For the text-containing cell, return its midpoint in [x, y] coordinate format. 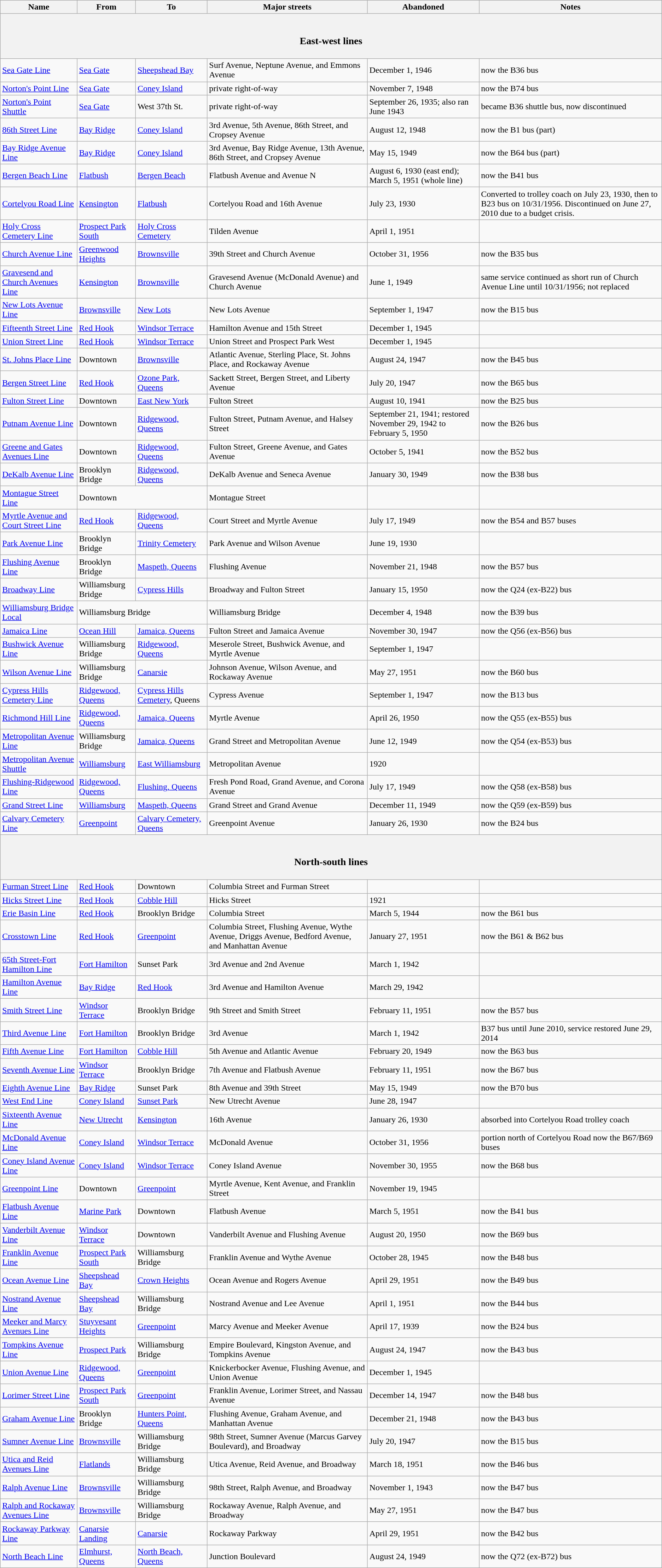
Converted to trolley coach on July 23, 1930, then to B23 bus on 10/31/1956. Discontinued on June 27, 2010 due to a budget crisis. [570, 203]
Gravesend and Church Avenues Line [39, 282]
December 4, 1948 [423, 613]
Columbia Street and Furman Street [287, 886]
East New York [172, 401]
Ralph Avenue Line [39, 1487]
Marine Park [106, 1211]
Montague Street Line [39, 498]
Flatlands [106, 1464]
Surf Avenue, Neptune Avenue, and Emmons Avenue [287, 70]
Metropolitan Avenue Line [39, 741]
Bergen Street Line [39, 382]
same service continued as short run of Church Avenue Line until 10/31/1956; not replaced [570, 282]
Sea Gate Line [39, 70]
now the B52 bus [570, 452]
now the Q24 (ex-B22) bus [570, 589]
Sumner Avenue Line [39, 1441]
January 15, 1950 [423, 589]
West End Line [39, 1101]
B37 bus until June 2010, service restored June 29, 2014 [570, 1033]
Grand Street and Grand Avenue [287, 805]
New Lots [172, 310]
Myrtle Avenue and Court Street Line [39, 520]
now the Q55 (ex-B55) bus [570, 718]
Calvary Cemetery, Queens [172, 823]
absorbed into Cortelyou Road trolley coach [570, 1120]
Cypress Avenue [287, 695]
August 6, 1930 (east end); March 5, 1951 (whole line) [423, 175]
Cypress Hills Cemetery Line [39, 695]
Metropolitan Avenue Shuttle [39, 764]
Utica Avenue, Reid Avenue, and Broadway [287, 1464]
Marcy Avenue and Meeker Avenue [287, 1327]
Church Avenue Line [39, 254]
September 21, 1941; restored November 29, 1942 to February 5, 1950 [423, 424]
8th Avenue and 39th Street [287, 1088]
98th Street, Ralph Avenue, and Broadway [287, 1487]
Ocean Hill [106, 631]
DeKalb Avenue and Seneca Avenue [287, 474]
7th Avenue and Flatbush Avenue [287, 1069]
Sackett Street, Bergen Street, and Liberty Avenue [287, 382]
now the B45 bus [570, 360]
now the B74 bus [570, 88]
April 17, 1939 [423, 1327]
Cortelyou Road and 16th Avenue [287, 203]
39th Street and Church Avenue [287, 254]
December 14, 1947 [423, 1395]
New Utrecht Avenue [287, 1101]
portion north of Cortelyou Road now the B67/B69 buses [570, 1142]
Flushing, Queens [172, 787]
Flatbush Avenue Line [39, 1211]
November 7, 1948 [423, 88]
Park Avenue Line [39, 544]
Erie Basin Line [39, 914]
Ralph and Rockaway Avenues Line [39, 1510]
Williamsburg Bridge Local [39, 613]
From [106, 7]
East Williamsburg [172, 764]
Fulton Street, Putnam Avenue, and Halsey Street [287, 424]
now the Q59 (ex-B59) bus [570, 805]
Coney Island Avenue Line [39, 1165]
West 37th St. [172, 107]
3rd Avenue and 2nd Avenue [287, 964]
Coney Island Avenue [287, 1165]
Flushing Avenue [287, 566]
Franklin Avenue, Lorimer Street, and Nassau Avenue [287, 1395]
Tompkins Avenue Line [39, 1349]
3rd Avenue [287, 1033]
Hamilton Avenue and 15th Street [287, 328]
June 28, 1947 [423, 1101]
Franklin Avenue and Wythe Avenue [287, 1257]
Elmhurst, Queens [106, 1556]
became B36 shuttle bus, now discontinued [570, 107]
Major streets [287, 7]
June 1, 1949 [423, 282]
now the B42 bus [570, 1533]
McDonald Avenue Line [39, 1142]
Atlantic Avenue, Sterling Place, St. Johns Place, and Rockaway Avenue [287, 360]
1921 [423, 900]
Fulton Street, Greene Avenue, and Gates Avenue [287, 452]
Flatbush Avenue and Avenue N [287, 175]
now the B70 bus [570, 1088]
Cortelyou Road Line [39, 203]
December 11, 1949 [423, 805]
Hunters Point, Queens [172, 1419]
Jamaica Line [39, 631]
Canarsie Landing [106, 1533]
Montague Street [287, 498]
Flatbush Avenue [287, 1211]
now the B36 bus [570, 70]
DeKalb Avenue Line [39, 474]
3rd Avenue and Hamilton Avenue [287, 987]
Third Avenue Line [39, 1033]
now the B46 bus [570, 1464]
now the B61 bus [570, 914]
Wilson Avenue Line [39, 672]
November 21, 1948 [423, 566]
October 28, 1945 [423, 1257]
Greenwood Heights [106, 254]
Columbia Street, Flushing Avenue, Wythe Avenue, Driggs Avenue, Bedford Avenue, and Manhattan Avenue [287, 936]
East-west lines [331, 36]
Holy Cross Cemetery [172, 231]
Fresh Pond Road, Grand Avenue, and Corona Avenue [287, 787]
Nostrand Avenue Line [39, 1303]
now the B54 and B57 buses [570, 520]
March 18, 1951 [423, 1464]
Cypress Hills [172, 589]
Flushing Avenue, Graham Avenue, and Manhattan Avenue [287, 1419]
November 30, 1947 [423, 631]
now the B13 bus [570, 695]
Fulton Street Line [39, 401]
now the B69 bus [570, 1234]
now the Q54 (ex-B53) bus [570, 741]
Trinity Cemetery [172, 544]
now the B63 bus [570, 1051]
now the B64 bus (part) [570, 153]
Hamilton Avenue Line [39, 987]
Holy Cross Cemetery Line [39, 231]
Junction Boulevard [287, 1556]
July 23, 1930 [423, 203]
Utica and Reid Avenues Line [39, 1464]
Rockaway Parkway [287, 1533]
Furman Street Line [39, 886]
Meserole Street, Bushwick Avenue, and Myrtle Avenue [287, 649]
January 30, 1949 [423, 474]
98th Street, Sumner Avenue (Marcus Garvey Boulevard), and Broadway [287, 1441]
now the B44 bus [570, 1303]
October 5, 1941 [423, 452]
Bergen Beach [172, 175]
Grand Street and Metropolitan Avenue [287, 741]
now the B65 bus [570, 382]
Court Street and Myrtle Avenue [287, 520]
Johnson Avenue, Wilson Avenue, and Rockaway Avenue [287, 672]
Sixteenth Avenue Line [39, 1120]
Columbia Street [287, 914]
August 12, 1948 [423, 129]
Bay Ridge Avenue Line [39, 153]
June 12, 1949 [423, 741]
Knickerbocker Avenue, Flushing Avenue, and Union Avenue [287, 1373]
June 19, 1930 [423, 544]
16th Avenue [287, 1120]
New Lots Avenue [287, 310]
December 1, 1946 [423, 70]
To [172, 7]
now the B60 bus [570, 672]
Bergen Beach Line [39, 175]
August 24, 1949 [423, 1556]
March 5, 1944 [423, 914]
now the B38 bus [570, 474]
Fulton Street [287, 401]
November 19, 1945 [423, 1188]
Richmond Hill Line [39, 718]
Greene and Gates Avenues Line [39, 452]
December 21, 1948 [423, 1419]
Union Street and Prospect Park West [287, 341]
North Beach Line [39, 1556]
Putnam Avenue Line [39, 424]
New Utrecht [106, 1120]
65th Street-Fort Hamilton Line [39, 964]
now the Q56 (ex-B56) bus [570, 631]
McDonald Avenue [287, 1142]
Fifth Avenue Line [39, 1051]
Bushwick Avenue Line [39, 649]
August 10, 1941 [423, 401]
August 20, 1950 [423, 1234]
Vanderbilt Avenue Line [39, 1234]
Union Avenue Line [39, 1373]
Myrtle Avenue [287, 718]
Graham Avenue Line [39, 1419]
1920 [423, 764]
Gravesend Avenue (McDonald Avenue) and Church Avenue [287, 282]
now the B26 bus [570, 424]
November 30, 1955 [423, 1165]
now the B39 bus [570, 613]
September 26, 1935; also ran June 1943 [423, 107]
Eighth Avenue Line [39, 1088]
3rd Avenue, 5th Avenue, 86th Street, and Cropsey Avenue [287, 129]
Hicks Street [287, 900]
North Beach, Queens [172, 1556]
January 27, 1951 [423, 936]
Crown Heights [172, 1281]
New Lots Avenue Line [39, 310]
Metropolitan Avenue [287, 764]
Broadway Line [39, 589]
Lorimer Street Line [39, 1395]
Myrtle Avenue, Kent Avenue, and Franklin Street [287, 1188]
Calvary Cemetery Line [39, 823]
Tilden Avenue [287, 231]
Norton's Point Shuttle [39, 107]
Ocean Avenue and Rogers Avenue [287, 1281]
86th Street Line [39, 129]
3rd Avenue, Bay Ridge Avenue, 13th Avenue, 86th Street, and Cropsey Avenue [287, 153]
now the B49 bus [570, 1281]
Name [39, 7]
now the Q72 (ex-B72) bus [570, 1556]
now the Q58 (ex-B58) bus [570, 787]
Rockaway Avenue, Ralph Avenue, and Broadway [287, 1510]
Seventh Avenue Line [39, 1069]
now the B35 bus [570, 254]
Prospect Park [106, 1349]
Ocean Avenue Line [39, 1281]
Vanderbilt Avenue and Flushing Avenue [287, 1234]
Cypress Hills Cemetery, Queens [172, 695]
Stuyvesant Heights [106, 1327]
Nostrand Avenue and Lee Avenue [287, 1303]
Notes [570, 7]
Greenpoint Line [39, 1188]
now the B1 bus (part) [570, 129]
Broadway and Fulton Street [287, 589]
St. Johns Place Line [39, 360]
Hicks Street Line [39, 900]
Abandoned [423, 7]
Flushing Avenue Line [39, 566]
Franklin Avenue Line [39, 1257]
North-south lines [331, 857]
April 26, 1950 [423, 718]
now the B67 bus [570, 1069]
March 5, 1951 [423, 1211]
Greenpoint Avenue [287, 823]
Meeker and Marcy Avenues Line [39, 1327]
Smith Street Line [39, 1010]
February 20, 1949 [423, 1051]
Fulton Street and Jamaica Avenue [287, 631]
Empire Boulevard, Kingston Avenue, and Tompkins Avenue [287, 1349]
Grand Street Line [39, 805]
Crosstown Line [39, 936]
Flushing-Ridgewood Line [39, 787]
Park Avenue and Wilson Avenue [287, 544]
5th Avenue and Atlantic Avenue [287, 1051]
now the B68 bus [570, 1165]
Union Street Line [39, 341]
9th Street and Smith Street [287, 1010]
Norton's Point Line [39, 88]
Ozone Park, Queens [172, 382]
Rockaway Parkway Line [39, 1533]
November 1, 1943 [423, 1487]
March 29, 1942 [423, 987]
now the B61 & B62 bus [570, 936]
now the B25 bus [570, 401]
Fifteenth Street Line [39, 328]
